Output the (X, Y) coordinate of the center of the cell containing the given text.  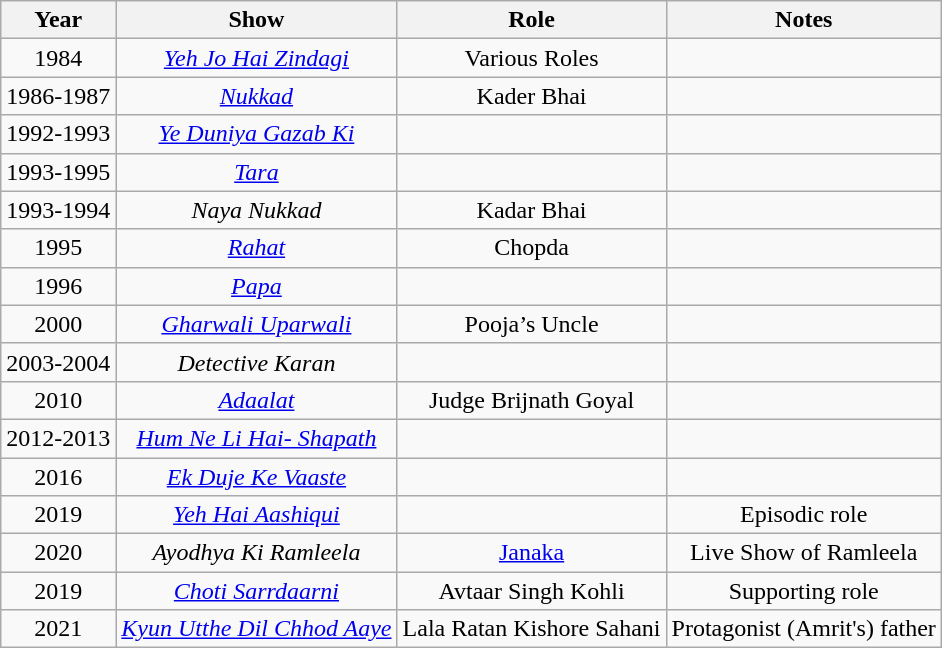
1986-1987 (58, 96)
Live Show of Ramleela (804, 553)
Tara (256, 172)
Protagonist (Amrit's) father (804, 629)
1992-1993 (58, 134)
Ayodhya Ki Ramleela (256, 553)
2003-2004 (58, 362)
Judge Brijnath Goyal (532, 400)
2010 (58, 400)
Chopda (532, 248)
Various Roles (532, 58)
Gharwali Uparwali (256, 324)
Kader Bhai (532, 96)
2020 (58, 553)
1995 (58, 248)
Kyun Utthe Dil Chhod Aaye (256, 629)
Papa (256, 286)
1993-1994 (58, 210)
Avtaar Singh Kohli (532, 591)
Role (532, 20)
Naya Nukkad (256, 210)
Detective Karan (256, 362)
Janaka (532, 553)
1996 (58, 286)
1993-1995 (58, 172)
2021 (58, 629)
Choti Sarrdaarni (256, 591)
Ek Duje Ke Vaaste (256, 477)
Ye Duniya Gazab Ki (256, 134)
2000 (58, 324)
Rahat (256, 248)
Pooja’s Uncle (532, 324)
Lala Ratan Kishore Sahani (532, 629)
Notes (804, 20)
Episodic role (804, 515)
Yeh Jo Hai Zindagi (256, 58)
Nukkad (256, 96)
Kadar Bhai (532, 210)
Supporting role (804, 591)
Hum Ne Li Hai- Shapath (256, 438)
1984 (58, 58)
2016 (58, 477)
Yeh Hai Aashiqui (256, 515)
2012-2013 (58, 438)
Show (256, 20)
Year (58, 20)
Adaalat (256, 400)
